Detect which cell encompasses the target text, then output its (X, Y) center coordinate. 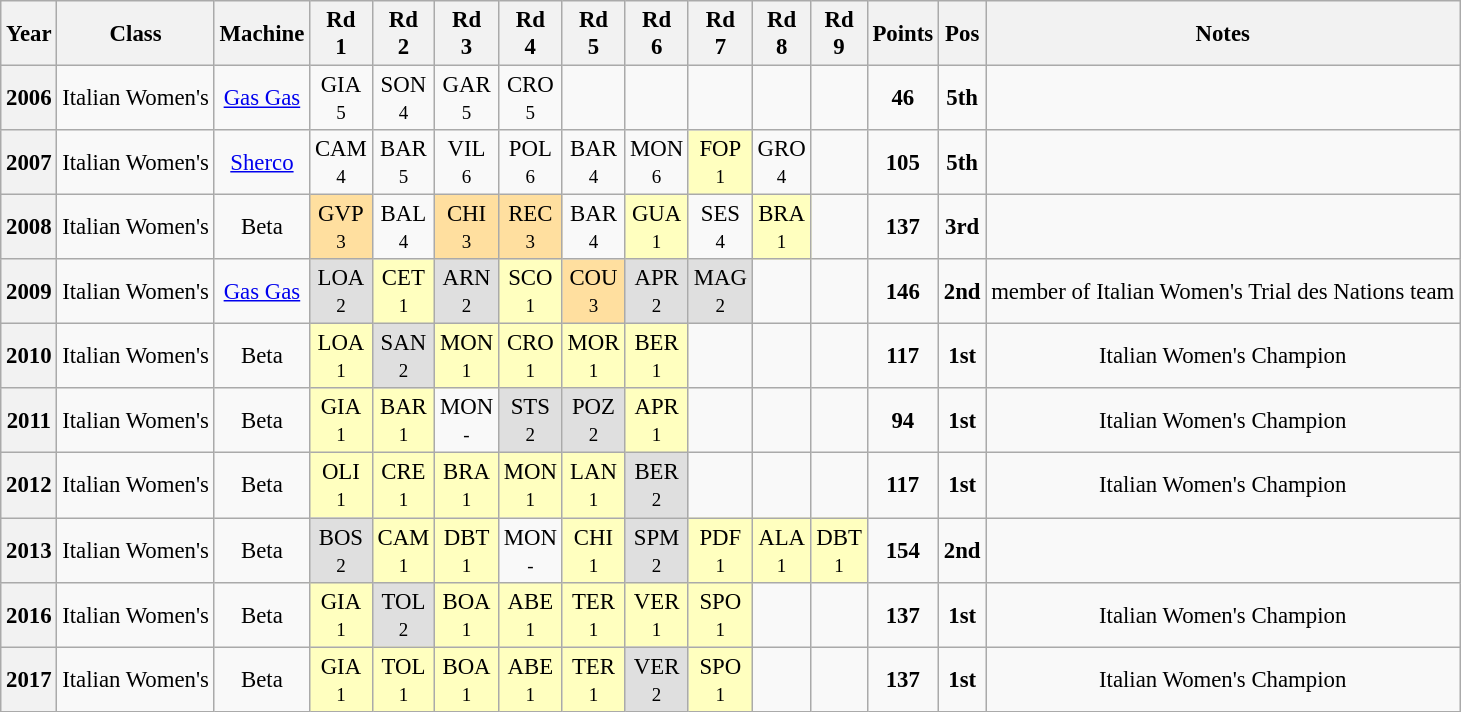
APR1 (657, 420)
Points (902, 34)
APR2 (657, 292)
BOS2 (342, 550)
BER1 (657, 356)
COU3 (594, 292)
2017 (29, 680)
2012 (29, 486)
BAR1 (404, 420)
STS2 (530, 420)
FOP1 (720, 162)
Rd7 (720, 34)
154 (902, 550)
REC3 (530, 228)
GUA1 (657, 228)
MOR1 (594, 356)
LAN1 (594, 486)
2009 (29, 292)
SAN2 (404, 356)
Rd6 (657, 34)
Rd5 (594, 34)
2010 (29, 356)
CRE1 (404, 486)
VIL6 (467, 162)
VER2 (657, 680)
LOA2 (342, 292)
Year (29, 34)
CHI3 (467, 228)
Sherco (262, 162)
SES4 (720, 228)
CAM1 (404, 550)
CHI1 (594, 550)
SCO1 (530, 292)
BER2 (657, 486)
CAM4 (342, 162)
Machine (262, 34)
105 (902, 162)
2007 (29, 162)
ALA1 (782, 550)
Rd8 (782, 34)
GIA5 (342, 98)
GVP3 (342, 228)
2016 (29, 614)
POL6 (530, 162)
Pos (962, 34)
OLI1 (342, 486)
Class (136, 34)
3rd (962, 228)
Rd9 (839, 34)
2011 (29, 420)
Notes (1223, 34)
PDF1 (720, 550)
member of Italian Women's Trial des Nations team (1223, 292)
Rd3 (467, 34)
Rd4 (530, 34)
MON6 (657, 162)
CRO5 (530, 98)
VER1 (657, 614)
GRO4 (782, 162)
2008 (29, 228)
POZ2 (594, 420)
94 (902, 420)
SON4 (404, 98)
146 (902, 292)
BAR5 (404, 162)
CRO1 (530, 356)
LOA1 (342, 356)
TOL1 (404, 680)
SPM2 (657, 550)
46 (902, 98)
GAR5 (467, 98)
2013 (29, 550)
CET1 (404, 292)
Rd1 (342, 34)
BAL4 (404, 228)
MAG2 (720, 292)
TOL2 (404, 614)
ARN2 (467, 292)
Rd2 (404, 34)
2006 (29, 98)
